Output the [X, Y] coordinate of the center of the cell containing the given text.  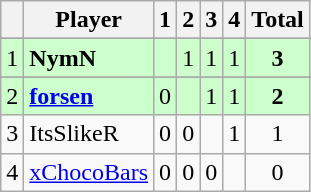
forsen [89, 96]
NymN [89, 58]
Player [89, 20]
Total [278, 20]
xChocoBars [89, 172]
ItsSlikeR [89, 134]
